From the cell containing the given text, extract its center point as [x, y] coordinate. 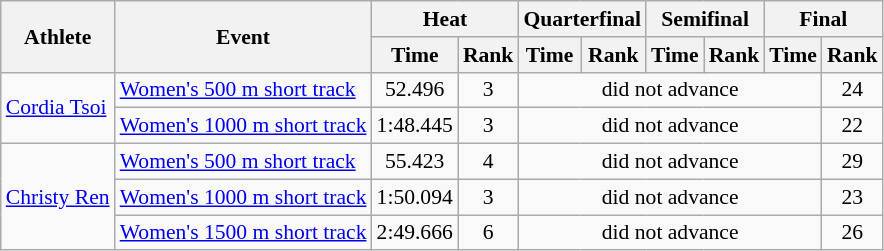
Semifinal [705, 19]
29 [852, 162]
6 [488, 233]
4 [488, 162]
24 [852, 90]
22 [852, 126]
Christy Ren [58, 198]
2:49.666 [415, 233]
26 [852, 233]
1:50.094 [415, 197]
Final [823, 19]
23 [852, 197]
Heat [446, 19]
Event [244, 36]
Quarterfinal [582, 19]
Women's 1500 m short track [244, 233]
55.423 [415, 162]
Cordia Tsoi [58, 108]
52.496 [415, 90]
Athlete [58, 36]
1:48.445 [415, 126]
